From the cell containing the given text, extract its center point as [x, y] coordinate. 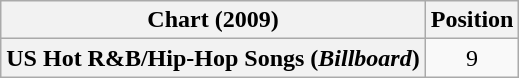
Chart (2009) [213, 20]
9 [472, 58]
Position [472, 20]
US Hot R&B/Hip-Hop Songs (Billboard) [213, 58]
